Extract the [x, y] coordinate from the center of the cell holding the provided text.  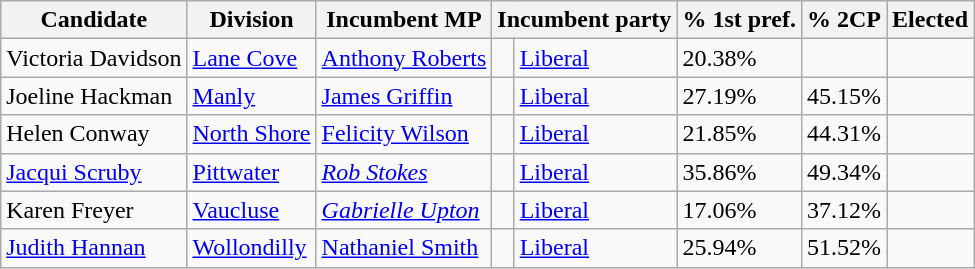
25.94% [740, 248]
Incumbent MP [404, 20]
Felicity Wilson [404, 134]
Helen Conway [94, 134]
Joeline Hackman [94, 96]
% 2CP [844, 20]
Victoria Davidson [94, 58]
Judith Hannan [94, 248]
21.85% [740, 134]
Candidate [94, 20]
Division [252, 20]
Rob Stokes [404, 172]
Manly [252, 96]
Wollondilly [252, 248]
Pittwater [252, 172]
Jacqui Scruby [94, 172]
Karen Freyer [94, 210]
% 1st pref. [740, 20]
Vaucluse [252, 210]
North Shore [252, 134]
49.34% [844, 172]
27.19% [740, 96]
35.86% [740, 172]
17.06% [740, 210]
Incumbent party [584, 20]
44.31% [844, 134]
45.15% [844, 96]
Nathaniel Smith [404, 248]
Elected [930, 20]
Lane Cove [252, 58]
Gabrielle Upton [404, 210]
20.38% [740, 58]
James Griffin [404, 96]
51.52% [844, 248]
37.12% [844, 210]
Anthony Roberts [404, 58]
